Determine the [x, y] coordinate at the center of the cell enclosing the given text.  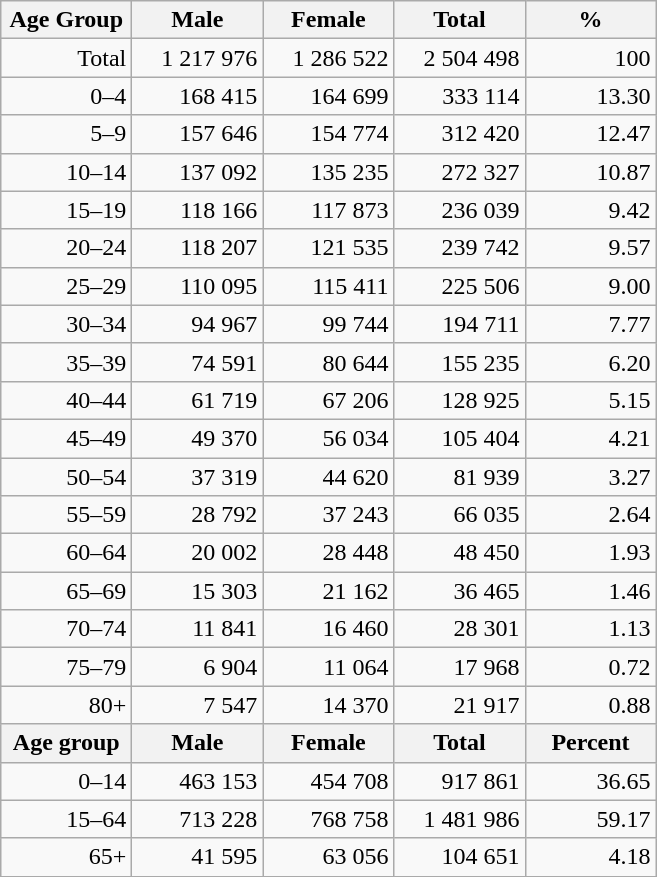
137 092 [198, 172]
15–64 [66, 819]
15–19 [66, 210]
30–34 [66, 324]
104 651 [460, 857]
12.47 [590, 134]
36 465 [460, 591]
80 644 [328, 362]
94 967 [198, 324]
3.27 [590, 477]
70–74 [66, 629]
25–29 [66, 286]
917 861 [460, 781]
13.30 [590, 96]
0–14 [66, 781]
115 411 [328, 286]
60–64 [66, 553]
66 035 [460, 515]
5.15 [590, 400]
28 792 [198, 515]
17 968 [460, 667]
80+ [66, 705]
37 243 [328, 515]
155 235 [460, 362]
10–14 [66, 172]
36.65 [590, 781]
63 056 [328, 857]
61 719 [198, 400]
37 319 [198, 477]
67 206 [328, 400]
40–44 [66, 400]
5–9 [66, 134]
9.57 [590, 248]
454 708 [328, 781]
225 506 [460, 286]
21 917 [460, 705]
28 448 [328, 553]
28 301 [460, 629]
4.18 [590, 857]
713 228 [198, 819]
14 370 [328, 705]
48 450 [460, 553]
9.42 [590, 210]
239 742 [460, 248]
11 841 [198, 629]
117 873 [328, 210]
2 504 498 [460, 58]
21 162 [328, 591]
56 034 [328, 438]
74 591 [198, 362]
272 327 [460, 172]
333 114 [460, 96]
41 595 [198, 857]
4.21 [590, 438]
59.17 [590, 819]
1 217 976 [198, 58]
0.88 [590, 705]
100 [590, 58]
118 166 [198, 210]
35–39 [66, 362]
11 064 [328, 667]
44 620 [328, 477]
1.93 [590, 553]
236 039 [460, 210]
128 925 [460, 400]
768 758 [328, 819]
194 711 [460, 324]
463 153 [198, 781]
9.00 [590, 286]
65+ [66, 857]
1 481 986 [460, 819]
Age Group [66, 20]
50–54 [66, 477]
7 547 [198, 705]
55–59 [66, 515]
Percent [590, 743]
20–24 [66, 248]
121 535 [328, 248]
110 095 [198, 286]
20 002 [198, 553]
1.46 [590, 591]
118 207 [198, 248]
15 303 [198, 591]
75–79 [66, 667]
2.64 [590, 515]
105 404 [460, 438]
154 774 [328, 134]
168 415 [198, 96]
0.72 [590, 667]
Age group [66, 743]
45–49 [66, 438]
7.77 [590, 324]
1.13 [590, 629]
1 286 522 [328, 58]
% [590, 20]
157 646 [198, 134]
49 370 [198, 438]
312 420 [460, 134]
6.20 [590, 362]
6 904 [198, 667]
10.87 [590, 172]
16 460 [328, 629]
81 939 [460, 477]
65–69 [66, 591]
164 699 [328, 96]
99 744 [328, 324]
0–4 [66, 96]
135 235 [328, 172]
